Return the (X, Y) coordinate for the center point of the cell that contains the specified text.  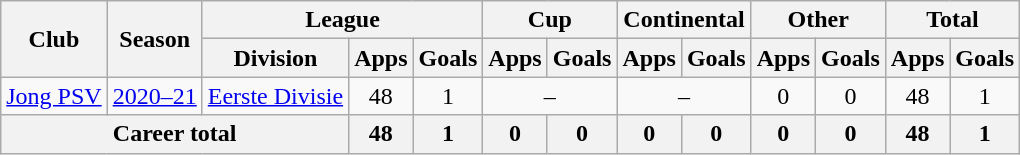
Cup (550, 20)
Total (952, 20)
Club (54, 39)
Other (818, 20)
Eerste Divisie (275, 96)
League (342, 20)
Season (154, 39)
2020–21 (154, 96)
Division (275, 58)
Jong PSV (54, 96)
Continental (684, 20)
Career total (175, 134)
